Scan for the cell matching the given text and deliver its (x, y) coordinate at center. 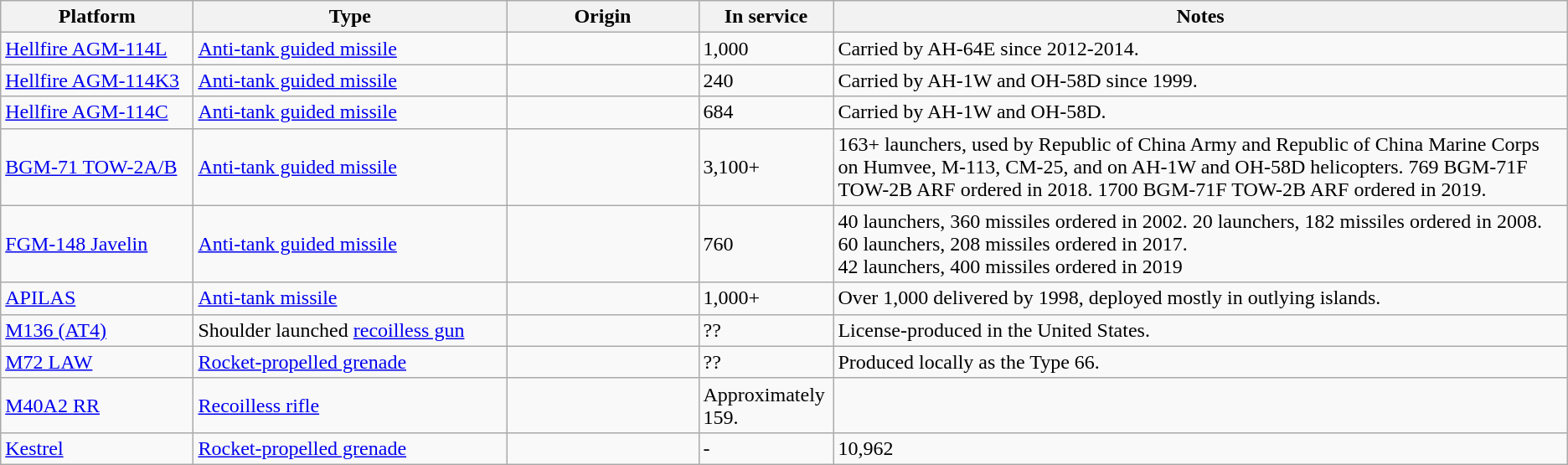
Anti-tank missile (350, 298)
M136 (AT4) (97, 330)
Hellfire AGM-114K3 (97, 80)
760 (766, 244)
684 (766, 112)
Type (350, 17)
Hellfire AGM-114L (97, 49)
Carried by AH-1W and OH-58D since 1999. (1200, 80)
Carried by AH-64E since 2012-2014. (1200, 49)
- (766, 448)
Produced locally as the Type 66. (1200, 362)
License-produced in the United States. (1200, 330)
Carried by AH-1W and OH-58D. (1200, 112)
M72 LAW (97, 362)
BGM-71 TOW-2A/B (97, 167)
Kestrel (97, 448)
Notes (1200, 17)
1,000 (766, 49)
Origin (603, 17)
Shoulder launched recoilless gun (350, 330)
In service (766, 17)
Approximately 159. (766, 406)
1,000+ (766, 298)
M40A2 RR (97, 406)
APILAS (97, 298)
Over 1,000 delivered by 1998, deployed mostly in outlying islands. (1200, 298)
10,962 (1200, 448)
Recoilless rifle (350, 406)
240 (766, 80)
Platform (97, 17)
Hellfire AGM-114C (97, 112)
3,100+ (766, 167)
FGM-148 Javelin (97, 244)
